Scan for the cell matching the given text and deliver its (X, Y) coordinate at center. 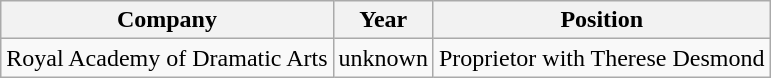
Company (167, 20)
Position (602, 20)
Year (383, 20)
Proprietor with Therese Desmond (602, 58)
unknown (383, 58)
Royal Academy of Dramatic Arts (167, 58)
